Scan for the cell matching the given text and deliver its (x, y) coordinate at center. 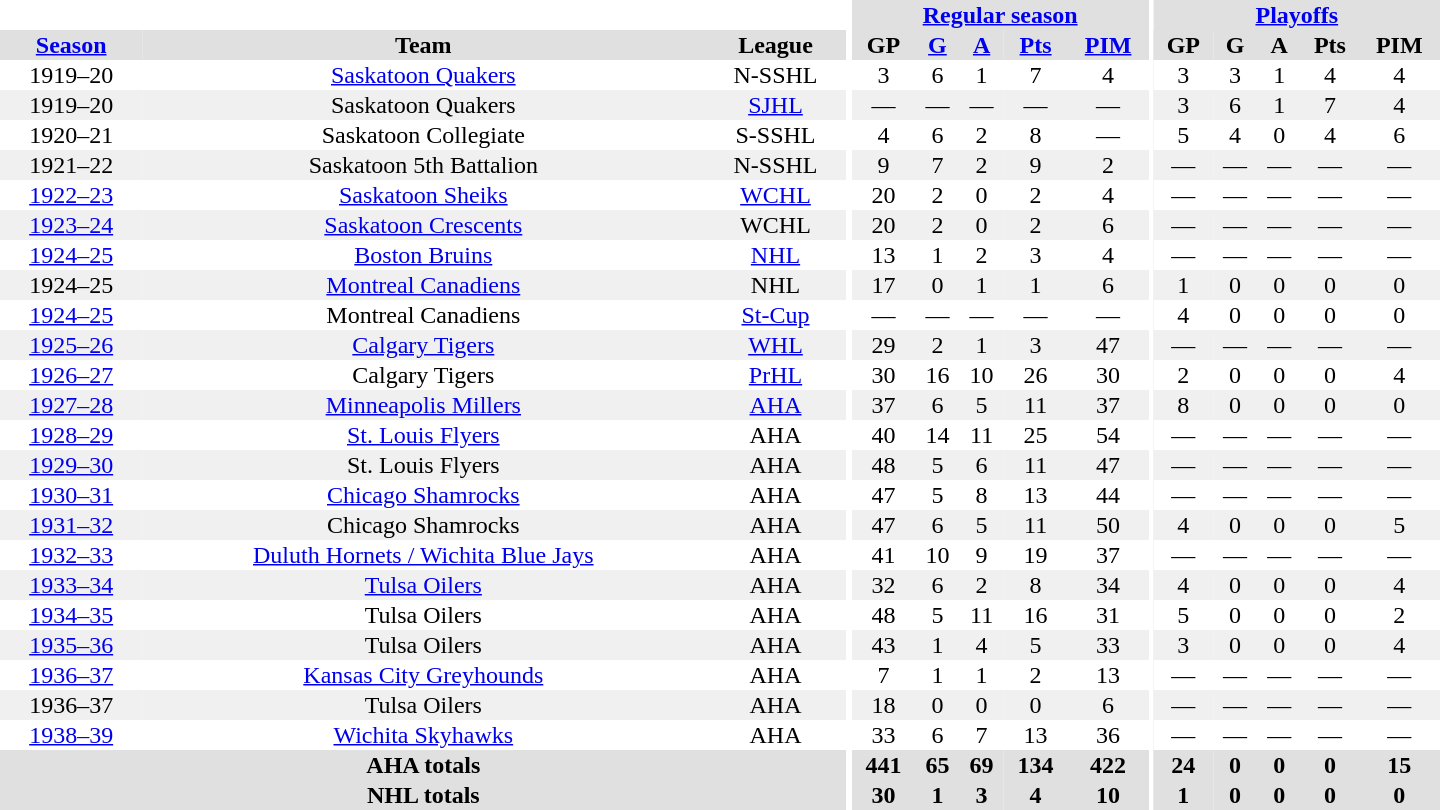
Playoffs (1297, 15)
1934–35 (71, 615)
50 (1108, 525)
Saskatoon 5th Battalion (423, 165)
WHL (775, 345)
1922–23 (71, 195)
18 (884, 705)
31 (1108, 615)
29 (884, 345)
34 (1108, 585)
Minneapolis Millers (423, 405)
League (775, 45)
14 (937, 435)
24 (1184, 765)
54 (1108, 435)
Season (71, 45)
36 (1108, 735)
1929–30 (71, 465)
44 (1108, 495)
422 (1108, 765)
1933–34 (71, 585)
PrHL (775, 375)
65 (937, 765)
17 (884, 285)
32 (884, 585)
1931–32 (71, 525)
43 (884, 645)
Saskatoon Sheiks (423, 195)
1928–29 (71, 435)
1927–28 (71, 405)
Wichita Skyhawks (423, 735)
26 (1036, 375)
AHA totals (424, 765)
Duluth Hornets / Wichita Blue Jays (423, 555)
41 (884, 555)
40 (884, 435)
S-SSHL (775, 135)
134 (1036, 765)
SJHL (775, 105)
Saskatoon Collegiate (423, 135)
15 (1400, 765)
1930–31 (71, 495)
19 (1036, 555)
1925–26 (71, 345)
441 (884, 765)
1921–22 (71, 165)
1938–39 (71, 735)
St-Cup (775, 315)
Kansas City Greyhounds (423, 675)
Saskatoon Crescents (423, 225)
25 (1036, 435)
69 (982, 765)
1935–36 (71, 645)
Boston Bruins (423, 255)
Team (423, 45)
1926–27 (71, 375)
1920–21 (71, 135)
Regular season (1000, 15)
1932–33 (71, 555)
NHL totals (424, 795)
1923–24 (71, 225)
